Return the (x, y) coordinate for the center point of the cell that contains the specified text.  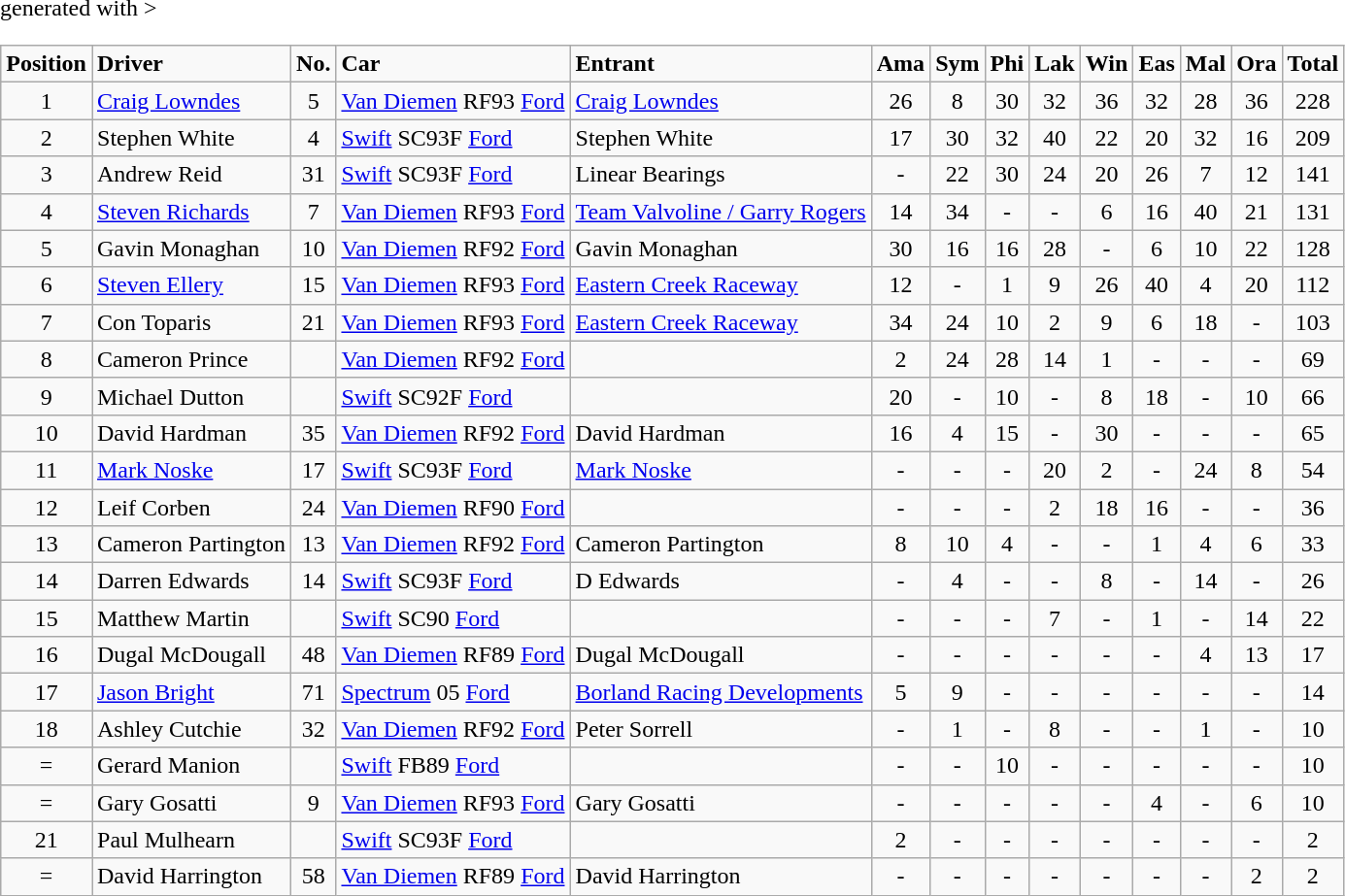
Con Toparis (190, 322)
Entrant (721, 64)
128 (1313, 249)
3 (47, 175)
No. (314, 64)
228 (1313, 101)
Darren Edwards (190, 581)
58 (314, 877)
Linear Bearings (721, 175)
131 (1313, 212)
Borland Racing Developments (721, 692)
Ama (900, 64)
209 (1313, 138)
103 (1313, 322)
Swift SC90 Ford (453, 618)
Phi (1007, 64)
54 (1313, 470)
Driver (190, 64)
Swift SC92F Ford (453, 396)
Win (1107, 64)
Ashley Cutchie (190, 729)
Sym (958, 64)
Total (1313, 64)
Steven Richards (190, 212)
Spectrum 05 Ford (453, 692)
112 (1313, 285)
D Edwards (721, 581)
Michael Dutton (190, 396)
Cameron Prince (190, 359)
Gerard Manion (190, 766)
35 (314, 433)
Steven Ellery (190, 285)
33 (1313, 545)
Jason Bright (190, 692)
Leif Corben (190, 508)
Position (47, 64)
Ora (1257, 64)
Van Diemen RF90 Ford (453, 508)
141 (1313, 175)
71 (314, 692)
69 (1313, 359)
Lak (1055, 64)
65 (1313, 433)
Matthew Martin (190, 618)
66 (1313, 396)
Paul Mulhearn (190, 840)
Swift FB89 Ford (453, 766)
Peter Sorrell (721, 729)
31 (314, 175)
Eas (1157, 64)
48 (314, 655)
Mal (1205, 64)
11 (47, 470)
Team Valvoline / Garry Rogers (721, 212)
Andrew Reid (190, 175)
Car (453, 64)
